Output the [x, y] coordinate of the center of the cell containing the given text.  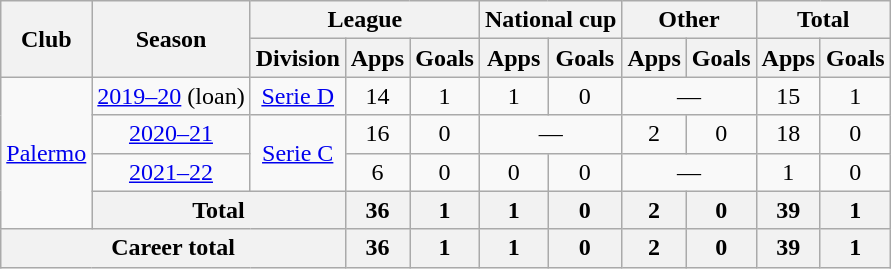
18 [788, 134]
2021–22 [171, 172]
Season [171, 39]
6 [377, 172]
Career total [174, 248]
Serie C [298, 153]
Other [689, 20]
Palermo [46, 153]
15 [788, 96]
Serie D [298, 96]
Club [46, 39]
Division [298, 58]
2020–21 [171, 134]
National cup [550, 20]
16 [377, 134]
2019–20 (loan) [171, 96]
14 [377, 96]
League [364, 20]
